Capture the cell that displays the provided text and extract its [X, Y] central coordinate. 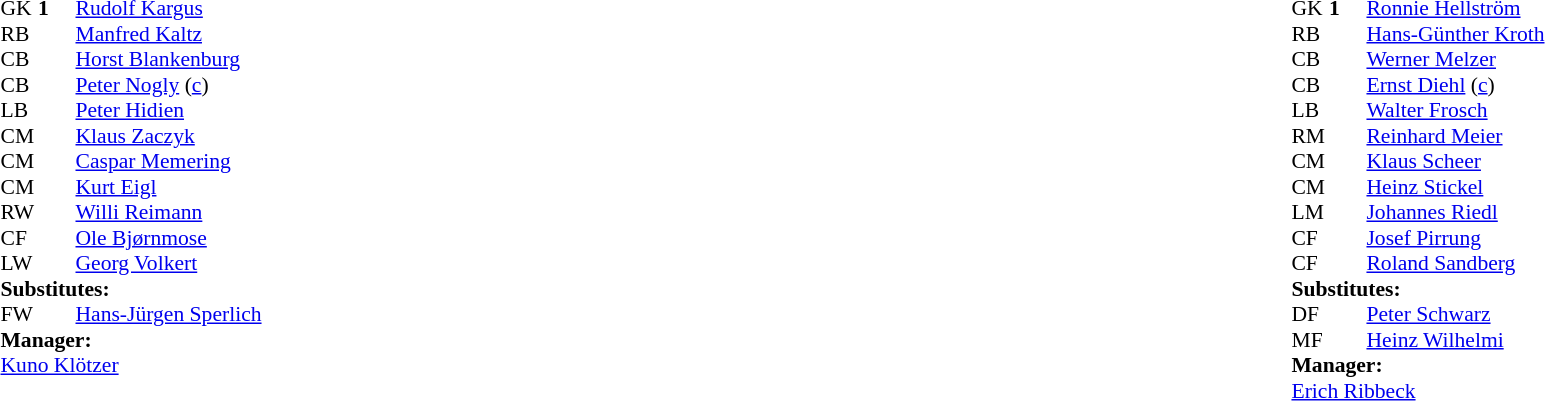
Reinhard Meier [1455, 136]
Hans-Jürgen Sperlich [169, 315]
MF [1310, 340]
DF [1310, 315]
Peter Schwarz [1455, 315]
Josef Pirrung [1455, 238]
RW [19, 213]
Roland Sandberg [1455, 263]
Georg Volkert [169, 263]
Willi Reimann [169, 213]
Horst Blankenburg [169, 59]
Walter Frosch [1455, 111]
RM [1310, 136]
Peter Hidien [169, 111]
Kurt Eigl [169, 187]
Heinz Wilhelmi [1455, 340]
Ole Bjørnmose [169, 238]
Caspar Memering [169, 161]
Kuno Klötzer [130, 365]
Klaus Scheer [1455, 161]
Hans-Günther Kroth [1455, 34]
Ernst Diehl (c) [1455, 85]
Klaus Zaczyk [169, 136]
LM [1310, 213]
Manfred Kaltz [169, 34]
Johannes Riedl [1455, 213]
FW [19, 315]
LW [19, 263]
Peter Nogly (c) [169, 85]
Heinz Stickel [1455, 187]
Werner Melzer [1455, 59]
